Locate the cell with the specified text and output its [X, Y] center coordinate. 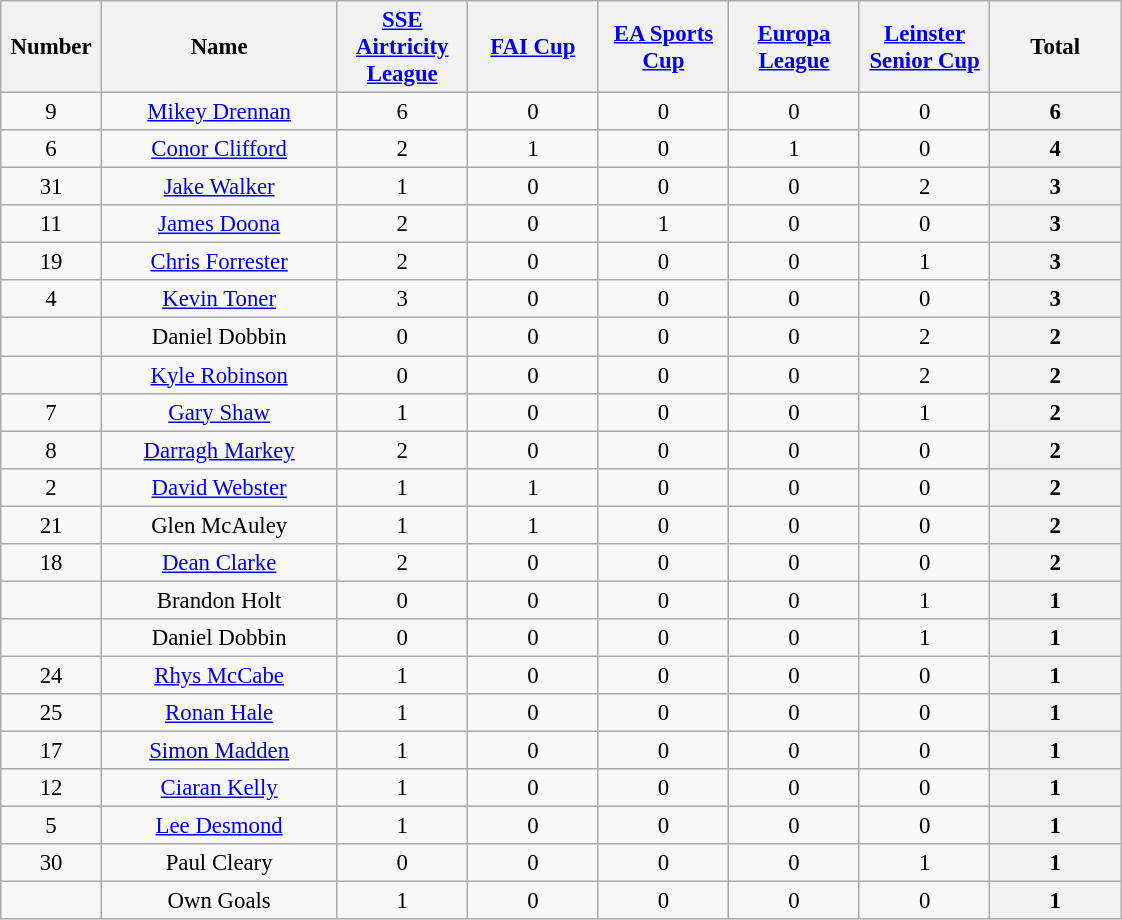
Ronan Hale [219, 713]
Dean Clarke [219, 563]
9 [52, 112]
Chris Forrester [219, 262]
19 [52, 262]
Kyle Robinson [219, 375]
Darragh Markey [219, 450]
8 [52, 450]
12 [52, 788]
David Webster [219, 487]
Number [52, 47]
Rhys McCabe [219, 675]
24 [52, 675]
Total [1056, 47]
31 [52, 187]
Gary Shaw [219, 412]
7 [52, 412]
Ciaran Kelly [219, 788]
EA Sports Cup [664, 47]
Own Goals [219, 901]
Glen McAuley [219, 525]
FAI Cup [534, 47]
30 [52, 863]
Europa League [794, 47]
Jake Walker [219, 187]
Mikey Drennan [219, 112]
Paul Cleary [219, 863]
17 [52, 751]
21 [52, 525]
18 [52, 563]
Conor Clifford [219, 149]
11 [52, 224]
Kevin Toner [219, 299]
James Doona [219, 224]
5 [52, 826]
Brandon Holt [219, 600]
Simon Madden [219, 751]
Name [219, 47]
SSE Airtricity League [402, 47]
25 [52, 713]
Leinster Senior Cup [924, 47]
Lee Desmond [219, 826]
